Extract the [X, Y] coordinate from the center of the cell holding the provided text.  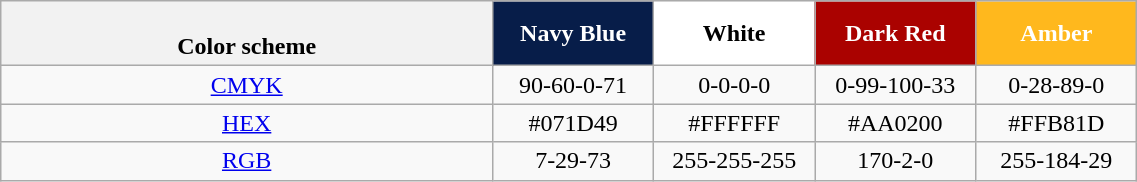
Color scheme [247, 34]
White [734, 34]
#071D49 [574, 123]
255-184-29 [1056, 161]
HEX [247, 123]
Amber [1056, 34]
#FFFFFF [734, 123]
RGB [247, 161]
Navy Blue [574, 34]
0-99-100-33 [896, 85]
0-0-0-0 [734, 85]
7-29-73 [574, 161]
90-60-0-71 [574, 85]
CMYK [247, 85]
#FFB81D [1056, 123]
Dark Red [896, 34]
#AA0200 [896, 123]
0-28-89-0 [1056, 85]
255-255-255 [734, 161]
170-2-0 [896, 161]
